Find where the given text appears and provide that cell's center as [X, Y] coordinate. 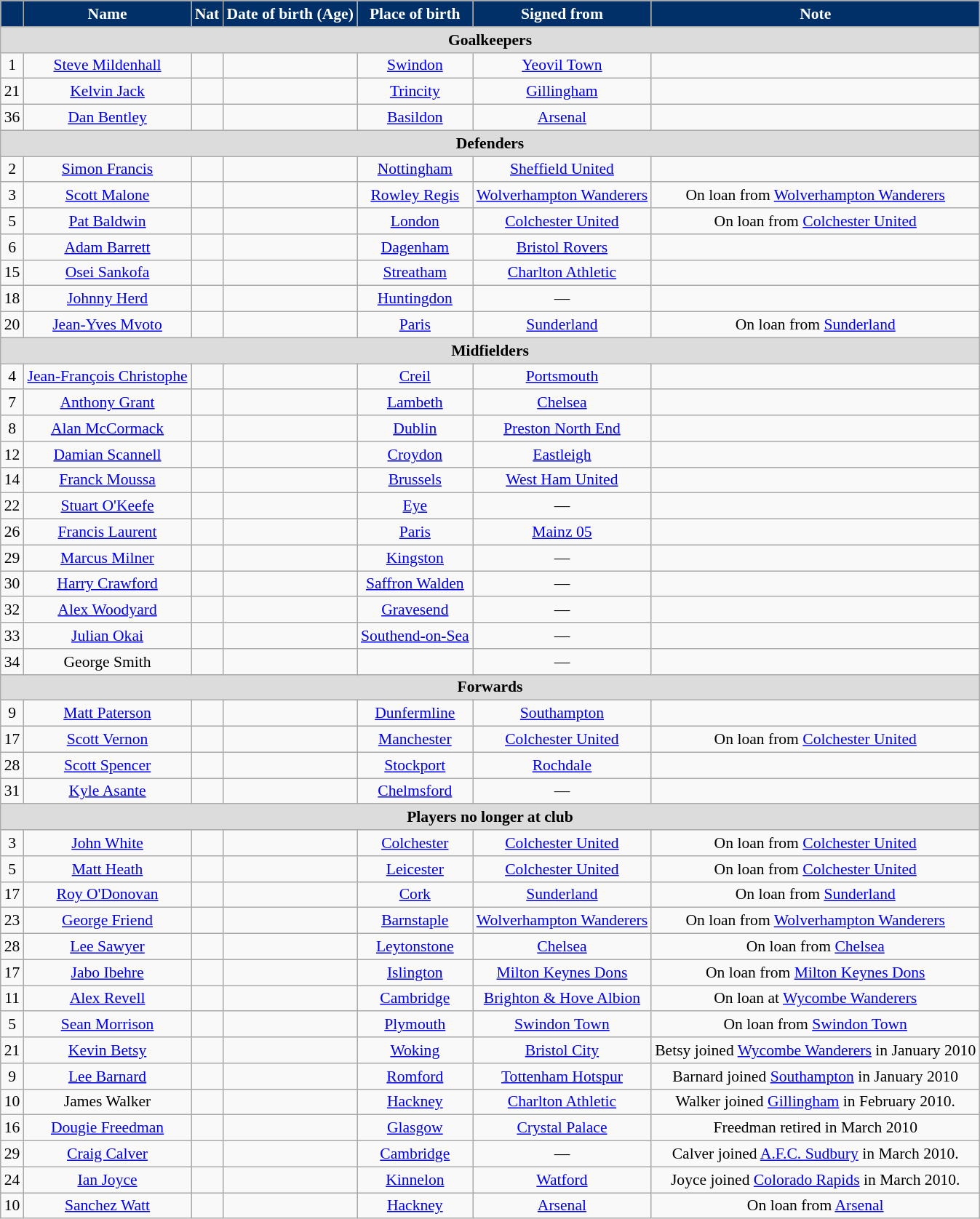
Trincity [415, 92]
Southampton [562, 714]
Goalkeepers [490, 40]
Scott Malone [107, 196]
20 [12, 325]
Dan Bentley [107, 118]
Craig Calver [107, 1154]
On loan from Milton Keynes Dons [815, 972]
Defenders [490, 143]
Sanchez Watt [107, 1206]
Kelvin Jack [107, 92]
Preston North End [562, 428]
Chelmsford [415, 791]
George Friend [107, 921]
26 [12, 532]
Jabo Ibehre [107, 972]
On loan from Chelsea [815, 947]
Place of birth [415, 14]
Kinnelon [415, 1180]
Steve Mildenhall [107, 65]
Bristol City [562, 1050]
Kingston [415, 558]
Gravesend [415, 610]
Matt Paterson [107, 714]
4 [12, 377]
Brighton & Hove Albion [562, 999]
Date of birth (Age) [290, 14]
Bristol Rovers [562, 247]
Dagenham [415, 247]
Scott Vernon [107, 740]
Yeovil Town [562, 65]
George Smith [107, 662]
Stockport [415, 765]
Stuart O'Keefe [107, 506]
Crystal Palace [562, 1128]
15 [12, 273]
Julian Okai [107, 636]
Alex Revell [107, 999]
Nottingham [415, 169]
Sean Morrison [107, 1025]
Freedman retired in March 2010 [815, 1128]
Simon Francis [107, 169]
Leytonstone [415, 947]
16 [12, 1128]
Kevin Betsy [107, 1050]
Lee Barnard [107, 1076]
Portsmouth [562, 377]
Croydon [415, 455]
14 [12, 480]
Sheffield United [562, 169]
Leicester [415, 869]
Lee Sawyer [107, 947]
24 [12, 1180]
Streatham [415, 273]
34 [12, 662]
Johnny Herd [107, 299]
Eye [415, 506]
Plymouth [415, 1025]
Manchester [415, 740]
Osei Sankofa [107, 273]
On loan from Swindon Town [815, 1025]
32 [12, 610]
Signed from [562, 14]
Ian Joyce [107, 1180]
Huntingdon [415, 299]
Anthony Grant [107, 403]
Scott Spencer [107, 765]
1 [12, 65]
Calver joined A.F.C. Sudbury in March 2010. [815, 1154]
2 [12, 169]
22 [12, 506]
Southend-on-Sea [415, 636]
Betsy joined Wycombe Wanderers in January 2010 [815, 1050]
Lambeth [415, 403]
12 [12, 455]
Adam Barrett [107, 247]
Alex Woodyard [107, 610]
Marcus Milner [107, 558]
Islington [415, 972]
London [415, 221]
Note [815, 14]
Jean-Yves Mvoto [107, 325]
Franck Moussa [107, 480]
Harry Crawford [107, 584]
Francis Laurent [107, 532]
Roy O'Donovan [107, 895]
7 [12, 403]
James Walker [107, 1102]
West Ham United [562, 480]
Midfielders [490, 351]
Saffron Walden [415, 584]
Milton Keynes Dons [562, 972]
18 [12, 299]
Woking [415, 1050]
Barnard joined Southampton in January 2010 [815, 1076]
Mainz 05 [562, 532]
Players no longer at club [490, 818]
Damian Scannell [107, 455]
Rochdale [562, 765]
Alan McCormack [107, 428]
Glasgow [415, 1128]
Swindon [415, 65]
Cork [415, 895]
30 [12, 584]
23 [12, 921]
On loan from Arsenal [815, 1206]
Basildon [415, 118]
Pat Baldwin [107, 221]
John White [107, 843]
Walker joined Gillingham in February 2010. [815, 1102]
Name [107, 14]
8 [12, 428]
Watford [562, 1180]
Nat [207, 14]
Brussels [415, 480]
11 [12, 999]
Swindon Town [562, 1025]
On loan at Wycombe Wanderers [815, 999]
Romford [415, 1076]
Colchester [415, 843]
Barnstaple [415, 921]
Forwards [490, 687]
Tottenham Hotspur [562, 1076]
Kyle Asante [107, 791]
Joyce joined Colorado Rapids in March 2010. [815, 1180]
Jean-François Christophe [107, 377]
Dougie Freedman [107, 1128]
Dunfermline [415, 714]
Gillingham [562, 92]
31 [12, 791]
6 [12, 247]
36 [12, 118]
Creil [415, 377]
Eastleigh [562, 455]
33 [12, 636]
Matt Heath [107, 869]
Rowley Regis [415, 196]
Dublin [415, 428]
